Return the [x, y] coordinate for the center point of the cell that contains the specified text.  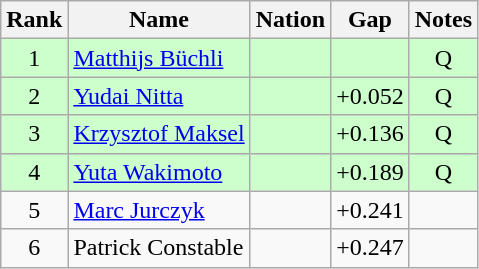
5 [34, 210]
1 [34, 58]
Gap [370, 20]
Yuta Wakimoto [159, 172]
Rank [34, 20]
Matthijs Büchli [159, 58]
Krzysztof Maksel [159, 134]
+0.052 [370, 96]
+0.136 [370, 134]
+0.189 [370, 172]
+0.241 [370, 210]
Name [159, 20]
+0.247 [370, 248]
Patrick Constable [159, 248]
Notes [443, 20]
2 [34, 96]
6 [34, 248]
Nation [290, 20]
Yudai Nitta [159, 96]
Marc Jurczyk [159, 210]
4 [34, 172]
3 [34, 134]
